From the cell containing the given text, extract its center point as (X, Y) coordinate. 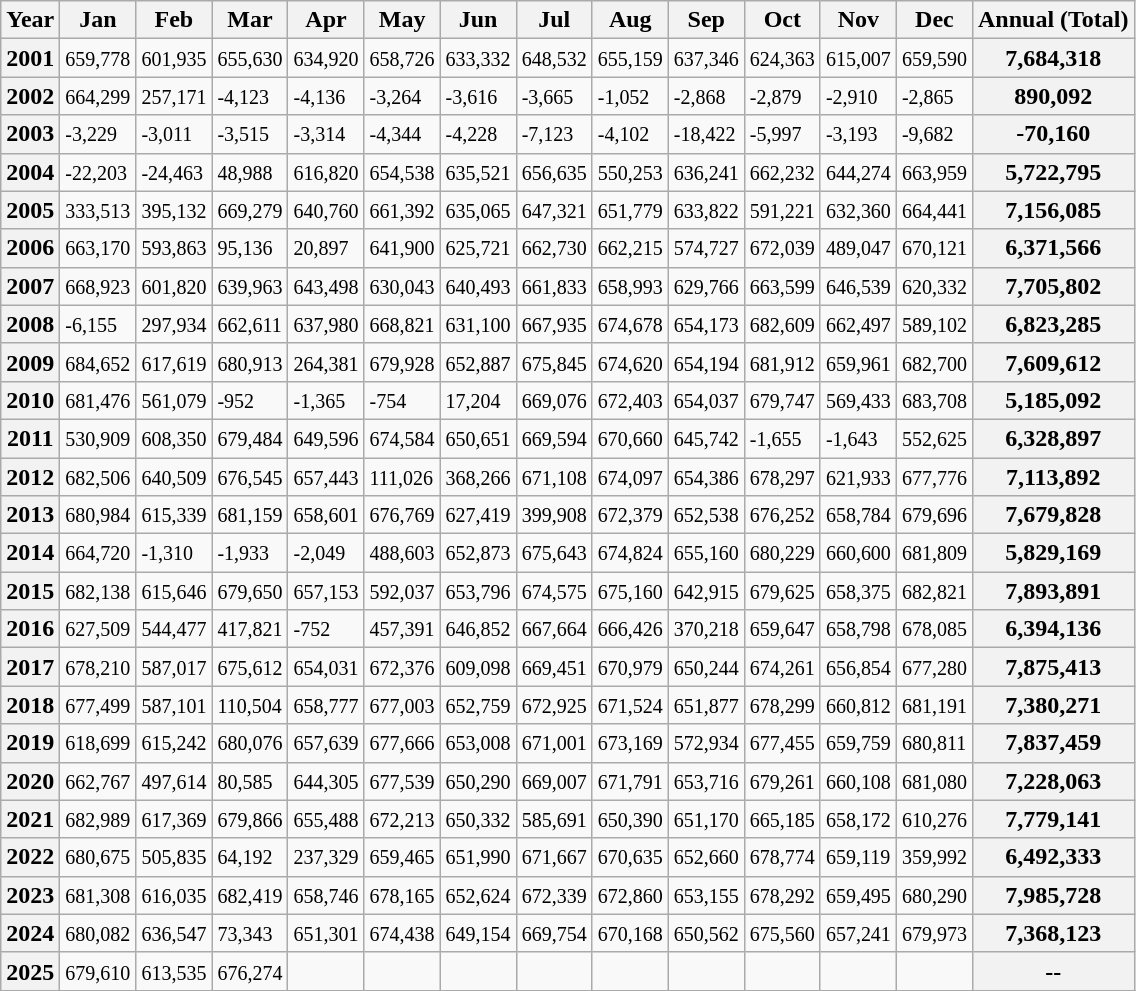
669,007 (554, 781)
654,386 (706, 477)
-4,344 (402, 134)
615,007 (858, 58)
6,394,136 (1053, 629)
7,156,085 (1053, 210)
2001 (30, 58)
678,165 (402, 895)
2021 (30, 819)
890,092 (1053, 96)
682,700 (934, 362)
80,585 (250, 781)
668,821 (402, 324)
627,509 (98, 629)
257,171 (174, 96)
682,506 (98, 477)
587,101 (174, 705)
680,290 (934, 895)
-3,616 (478, 96)
-3,515 (250, 134)
670,168 (630, 933)
663,170 (98, 248)
Aug (630, 20)
505,835 (174, 857)
561,079 (174, 400)
-1,655 (782, 438)
654,538 (402, 172)
2019 (30, 743)
627,419 (478, 515)
Jan (98, 20)
544,477 (174, 629)
368,266 (478, 477)
675,845 (554, 362)
660,812 (858, 705)
669,279 (250, 210)
20,897 (326, 248)
643,498 (326, 286)
658,993 (630, 286)
620,332 (934, 286)
Sep (706, 20)
674,261 (782, 667)
Nov (858, 20)
650,332 (478, 819)
672,039 (782, 248)
649,154 (478, 933)
593,863 (174, 248)
-3,264 (402, 96)
64,192 (250, 857)
-70,160 (1053, 134)
552,625 (934, 438)
663,599 (782, 286)
589,102 (934, 324)
653,008 (478, 743)
17,204 (478, 400)
675,160 (630, 591)
651,301 (326, 933)
488,603 (402, 553)
682,821 (934, 591)
661,833 (554, 286)
2013 (30, 515)
659,495 (858, 895)
Jun (478, 20)
615,339 (174, 515)
-2,868 (706, 96)
2002 (30, 96)
264,381 (326, 362)
682,138 (98, 591)
-7,123 (554, 134)
-9,682 (934, 134)
7,113,892 (1053, 477)
648,532 (554, 58)
609,098 (478, 667)
658,375 (858, 591)
111,026 (402, 477)
618,699 (98, 743)
497,614 (174, 781)
629,766 (706, 286)
670,660 (630, 438)
682,989 (98, 819)
640,509 (174, 477)
457,391 (402, 629)
572,934 (706, 743)
658,798 (858, 629)
652,887 (478, 362)
2011 (30, 438)
639,963 (250, 286)
Apr (326, 20)
657,443 (326, 477)
2016 (30, 629)
-1,052 (630, 96)
653,155 (706, 895)
7,893,891 (1053, 591)
651,990 (478, 857)
Jul (554, 20)
654,173 (706, 324)
-4,228 (478, 134)
644,305 (326, 781)
657,241 (858, 933)
677,666 (402, 743)
683,708 (934, 400)
652,759 (478, 705)
632,360 (858, 210)
May (402, 20)
613,535 (174, 971)
681,476 (98, 400)
659,465 (402, 857)
659,961 (858, 362)
-952 (250, 400)
684,652 (98, 362)
669,451 (554, 667)
655,630 (250, 58)
675,612 (250, 667)
5,829,169 (1053, 553)
237,329 (326, 857)
2025 (30, 971)
574,727 (706, 248)
417,821 (250, 629)
671,108 (554, 477)
651,170 (706, 819)
333,513 (98, 210)
674,678 (630, 324)
297,934 (174, 324)
Year (30, 20)
7,779,141 (1053, 819)
652,873 (478, 553)
655,488 (326, 819)
-24,463 (174, 172)
655,159 (630, 58)
2014 (30, 553)
2018 (30, 705)
672,213 (402, 819)
625,721 (478, 248)
671,791 (630, 781)
679,928 (402, 362)
671,524 (630, 705)
-6,155 (98, 324)
630,043 (402, 286)
680,082 (98, 933)
601,820 (174, 286)
658,172 (858, 819)
678,297 (782, 477)
-22,203 (98, 172)
658,726 (402, 58)
624,363 (782, 58)
615,646 (174, 591)
656,854 (858, 667)
662,730 (554, 248)
677,539 (402, 781)
608,350 (174, 438)
637,980 (326, 324)
675,643 (554, 553)
650,562 (706, 933)
663,959 (934, 172)
550,253 (630, 172)
-3,665 (554, 96)
655,160 (706, 553)
672,339 (554, 895)
681,080 (934, 781)
651,877 (706, 705)
652,660 (706, 857)
682,419 (250, 895)
671,667 (554, 857)
652,538 (706, 515)
2005 (30, 210)
659,778 (98, 58)
658,746 (326, 895)
530,909 (98, 438)
110,504 (250, 705)
659,647 (782, 629)
674,097 (630, 477)
95,136 (250, 248)
7,679,828 (1053, 515)
587,017 (174, 667)
670,635 (630, 857)
-1,933 (250, 553)
654,194 (706, 362)
Oct (782, 20)
-4,123 (250, 96)
659,119 (858, 857)
679,484 (250, 438)
634,920 (326, 58)
616,035 (174, 895)
633,822 (706, 210)
-752 (326, 629)
680,811 (934, 743)
-4,102 (630, 134)
2003 (30, 134)
7,609,612 (1053, 362)
7,380,271 (1053, 705)
672,860 (630, 895)
646,539 (858, 286)
395,132 (174, 210)
670,979 (630, 667)
676,545 (250, 477)
653,796 (478, 591)
644,274 (858, 172)
610,276 (934, 819)
642,915 (706, 591)
669,754 (554, 933)
2017 (30, 667)
631,100 (478, 324)
679,696 (934, 515)
359,992 (934, 857)
5,722,795 (1053, 172)
635,521 (478, 172)
667,935 (554, 324)
-1,643 (858, 438)
621,933 (858, 477)
672,379 (630, 515)
370,218 (706, 629)
666,426 (630, 629)
662,767 (98, 781)
-754 (402, 400)
671,001 (554, 743)
677,455 (782, 743)
2006 (30, 248)
2023 (30, 895)
664,720 (98, 553)
660,108 (858, 781)
73,343 (250, 933)
-3,011 (174, 134)
674,620 (630, 362)
679,866 (250, 819)
7,368,123 (1053, 933)
675,560 (782, 933)
667,664 (554, 629)
677,776 (934, 477)
674,584 (402, 438)
7,837,459 (1053, 743)
641,900 (402, 248)
678,085 (934, 629)
677,499 (98, 705)
679,625 (782, 591)
-1,365 (326, 400)
2008 (30, 324)
669,076 (554, 400)
617,619 (174, 362)
676,274 (250, 971)
678,299 (782, 705)
678,210 (98, 667)
7,684,318 (1053, 58)
678,774 (782, 857)
670,121 (934, 248)
681,809 (934, 553)
617,369 (174, 819)
658,784 (858, 515)
659,759 (858, 743)
682,609 (782, 324)
2012 (30, 477)
-- (1053, 971)
681,912 (782, 362)
659,590 (934, 58)
681,191 (934, 705)
645,742 (706, 438)
679,747 (782, 400)
-4,136 (326, 96)
2009 (30, 362)
6,328,897 (1053, 438)
680,229 (782, 553)
640,493 (478, 286)
-18,422 (706, 134)
2015 (30, 591)
653,716 (706, 781)
48,988 (250, 172)
681,308 (98, 895)
Annual (Total) (1053, 20)
673,169 (630, 743)
637,346 (706, 58)
656,635 (554, 172)
7,228,063 (1053, 781)
661,392 (402, 210)
665,185 (782, 819)
678,292 (782, 895)
649,596 (326, 438)
669,594 (554, 438)
-5,997 (782, 134)
679,650 (250, 591)
633,332 (478, 58)
652,624 (478, 895)
2022 (30, 857)
591,221 (782, 210)
680,076 (250, 743)
636,547 (174, 933)
-3,314 (326, 134)
650,290 (478, 781)
662,232 (782, 172)
399,908 (554, 515)
651,779 (630, 210)
674,575 (554, 591)
-2,879 (782, 96)
616,820 (326, 172)
635,065 (478, 210)
-2,865 (934, 96)
668,923 (98, 286)
679,261 (782, 781)
7,705,802 (1053, 286)
640,760 (326, 210)
592,037 (402, 591)
677,280 (934, 667)
676,252 (782, 515)
-2,910 (858, 96)
2004 (30, 172)
679,973 (934, 933)
Mar (250, 20)
662,215 (630, 248)
662,611 (250, 324)
7,875,413 (1053, 667)
-3,193 (858, 134)
654,031 (326, 667)
664,441 (934, 210)
646,852 (478, 629)
650,244 (706, 667)
672,925 (554, 705)
677,003 (402, 705)
647,321 (554, 210)
680,984 (98, 515)
674,438 (402, 933)
680,675 (98, 857)
664,299 (98, 96)
672,403 (630, 400)
674,824 (630, 553)
569,433 (858, 400)
650,651 (478, 438)
660,600 (858, 553)
2020 (30, 781)
615,242 (174, 743)
2024 (30, 933)
672,376 (402, 667)
676,769 (402, 515)
-2,049 (326, 553)
680,913 (250, 362)
7,985,728 (1053, 895)
681,159 (250, 515)
5,185,092 (1053, 400)
6,371,566 (1053, 248)
601,935 (174, 58)
2007 (30, 286)
489,047 (858, 248)
657,639 (326, 743)
662,497 (858, 324)
636,241 (706, 172)
6,492,333 (1053, 857)
657,153 (326, 591)
-3,229 (98, 134)
654,037 (706, 400)
6,823,285 (1053, 324)
650,390 (630, 819)
658,601 (326, 515)
-1,310 (174, 553)
658,777 (326, 705)
Feb (174, 20)
585,691 (554, 819)
2010 (30, 400)
679,610 (98, 971)
Dec (934, 20)
